Determine the (x, y) coordinate at the center of the cell enclosing the given text.  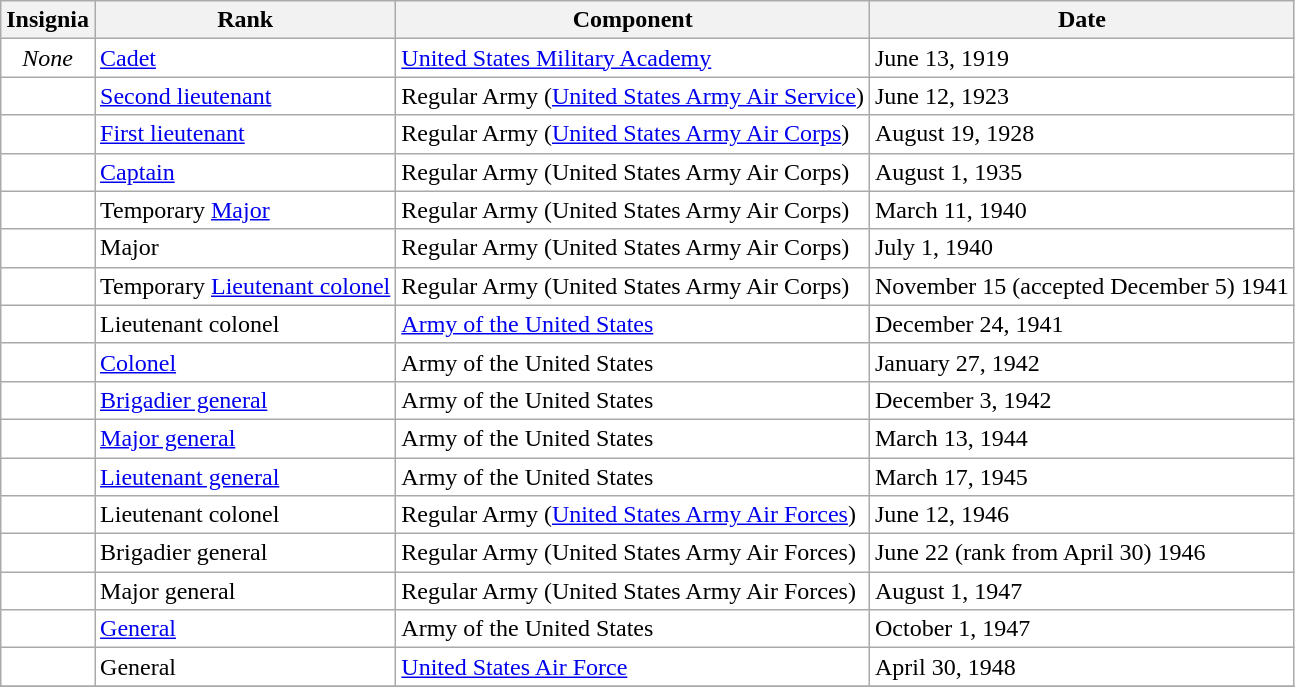
Major (246, 248)
August 19, 1928 (1082, 134)
Lieutenant general (246, 477)
United States Air Force (633, 667)
March 17, 1945 (1082, 477)
June 12, 1946 (1082, 515)
Regular Army (United States Army Air Service) (633, 96)
November 15 (accepted December 5) 1941 (1082, 286)
March 11, 1940 (1082, 210)
Date (1082, 20)
United States Military Academy (633, 58)
June 22 (rank from April 30) 1946 (1082, 553)
Component (633, 20)
December 3, 1942 (1082, 400)
Second lieutenant (246, 96)
Cadet (246, 58)
Colonel (246, 362)
None (48, 58)
July 1, 1940 (1082, 248)
Rank (246, 20)
October 1, 1947 (1082, 629)
Temporary Lieutenant colonel (246, 286)
June 12, 1923 (1082, 96)
August 1, 1947 (1082, 591)
Temporary Major (246, 210)
December 24, 1941 (1082, 324)
Insignia (48, 20)
First lieutenant (246, 134)
January 27, 1942 (1082, 362)
June 13, 1919 (1082, 58)
Captain (246, 172)
March 13, 1944 (1082, 438)
August 1, 1935 (1082, 172)
April 30, 1948 (1082, 667)
